From the cell containing the given text, extract its center point as [X, Y] coordinate. 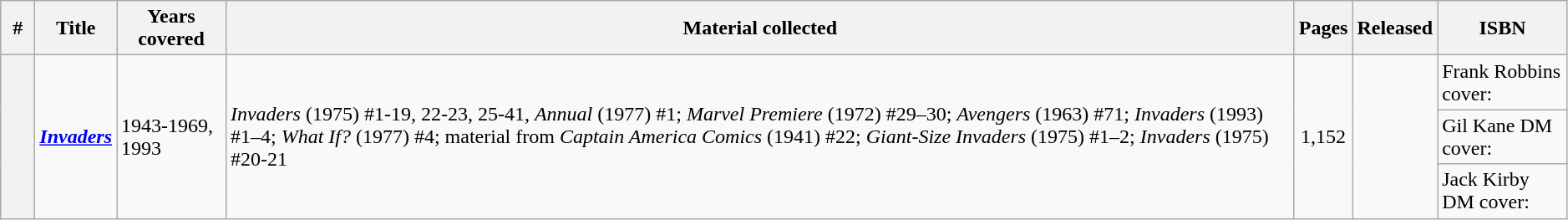
Title [76, 28]
Pages [1323, 28]
ISBN [1503, 28]
Frank Robbins cover: [1503, 82]
# [18, 28]
Gil Kane DM cover: [1503, 137]
Material collected [760, 28]
Released [1395, 28]
1,152 [1323, 137]
1943-1969, 1993 [172, 137]
Years covered [172, 28]
Invaders [76, 137]
Jack Kirby DM cover: [1503, 191]
